Locate the cell with the specified text and output its [x, y] center coordinate. 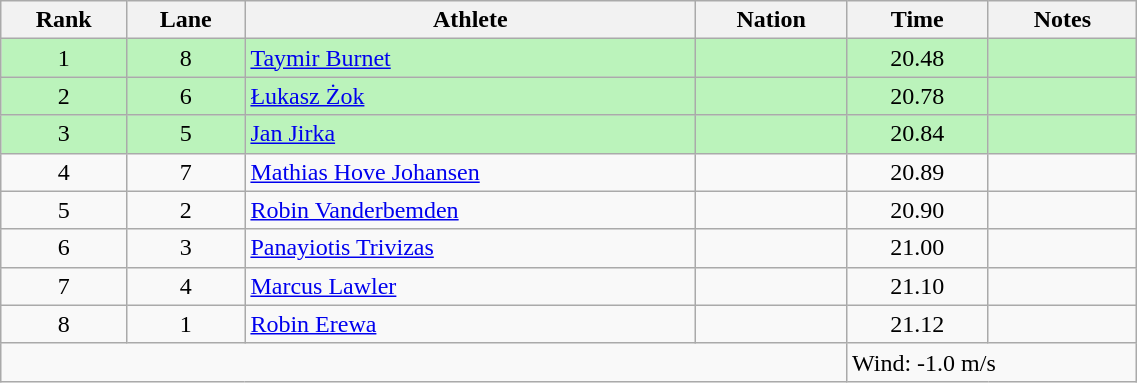
Nation [772, 20]
21.00 [918, 248]
Notes [1062, 20]
Lane [186, 20]
Taymir Burnet [470, 58]
Rank [64, 20]
20.84 [918, 134]
Robin Erewa [470, 324]
Robin Vanderbemden [470, 210]
Panayiotis Trivizas [470, 248]
20.89 [918, 172]
20.78 [918, 96]
Time [918, 20]
21.12 [918, 324]
Athlete [470, 20]
Marcus Lawler [470, 286]
Mathias Hove Johansen [470, 172]
21.10 [918, 286]
20.90 [918, 210]
Wind: -1.0 m/s [992, 362]
Łukasz Żok [470, 96]
Jan Jirka [470, 134]
20.48 [918, 58]
